Output the (X, Y) coordinate of the center of the cell containing the given text.  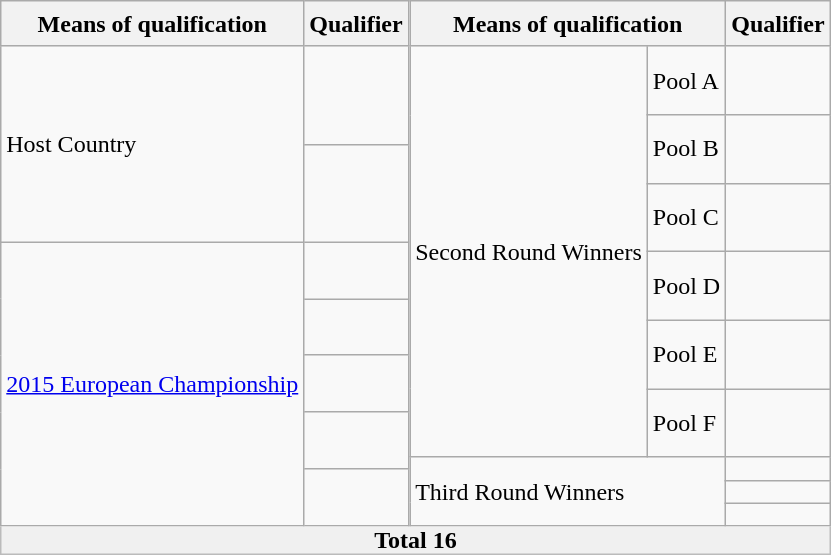
Pool A (686, 80)
Pool E (686, 354)
2015 European Championship (152, 384)
Second Round Winners (529, 252)
Third Round Winners (568, 492)
Pool C (686, 217)
Pool F (686, 423)
Pool B (686, 149)
Total 16 (416, 540)
Host Country (152, 144)
Pool D (686, 286)
